Scan for the cell matching the given text and deliver its (X, Y) coordinate at center. 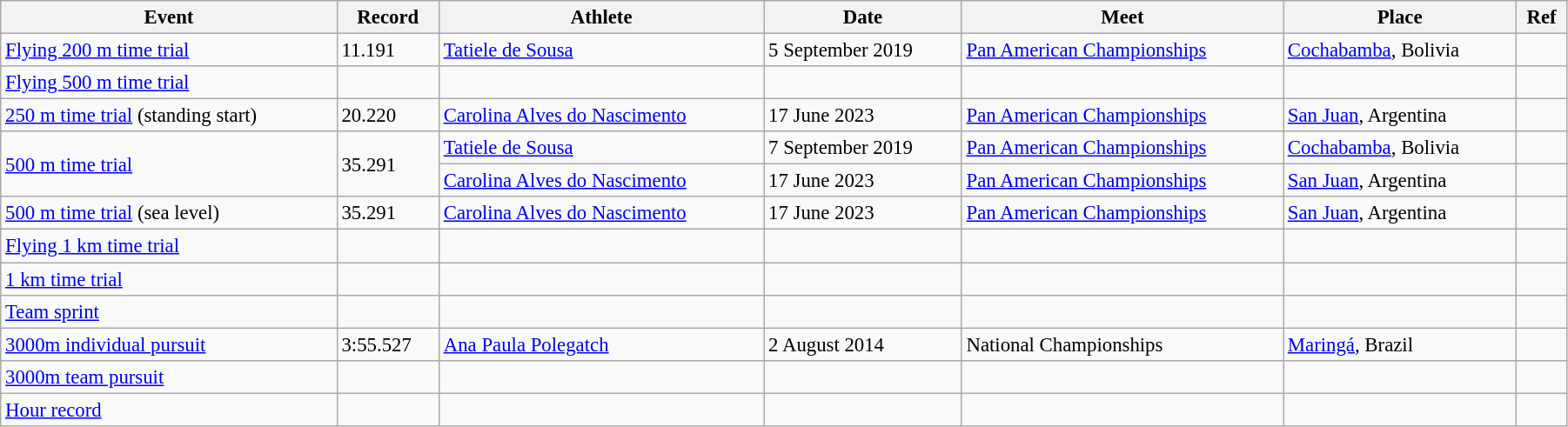
Date (863, 17)
Maringá, Brazil (1399, 344)
Team sprint (169, 311)
3:55.527 (388, 344)
500 m time trial (sea level) (169, 213)
Place (1399, 17)
Flying 500 m time trial (169, 83)
20.220 (388, 116)
Meet (1122, 17)
1 km time trial (169, 279)
Athlete (600, 17)
Ref (1542, 17)
7 September 2019 (863, 148)
2 August 2014 (863, 344)
Flying 200 m time trial (169, 50)
National Championships (1122, 344)
5 September 2019 (863, 50)
11.191 (388, 50)
500 m time trial (169, 163)
3000m team pursuit (169, 377)
3000m individual pursuit (169, 344)
Flying 1 km time trial (169, 246)
Event (169, 17)
Record (388, 17)
Hour record (169, 410)
Ana Paula Polegatch (600, 344)
250 m time trial (standing start) (169, 116)
